Return [x, y] of the center of cell containing provided text 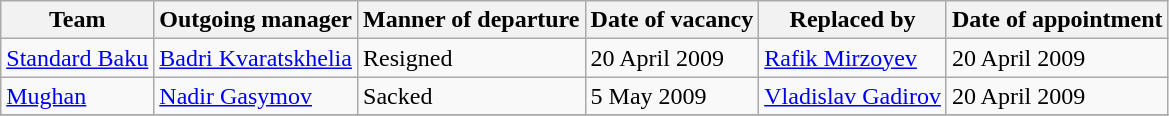
Badri Kvaratskhelia [256, 58]
Vladislav Gadirov [853, 96]
Date of vacancy [672, 20]
Manner of departure [472, 20]
Outgoing manager [256, 20]
Sacked [472, 96]
Date of appointment [1057, 20]
Replaced by [853, 20]
Mughan [78, 96]
5 May 2009 [672, 96]
Standard Baku [78, 58]
Nadir Gasymov [256, 96]
Resigned [472, 58]
Team [78, 20]
Rafik Mirzoyev [853, 58]
